Pinpoint the cell where the given text exists, returning its (x, y) midpoint coordinate. 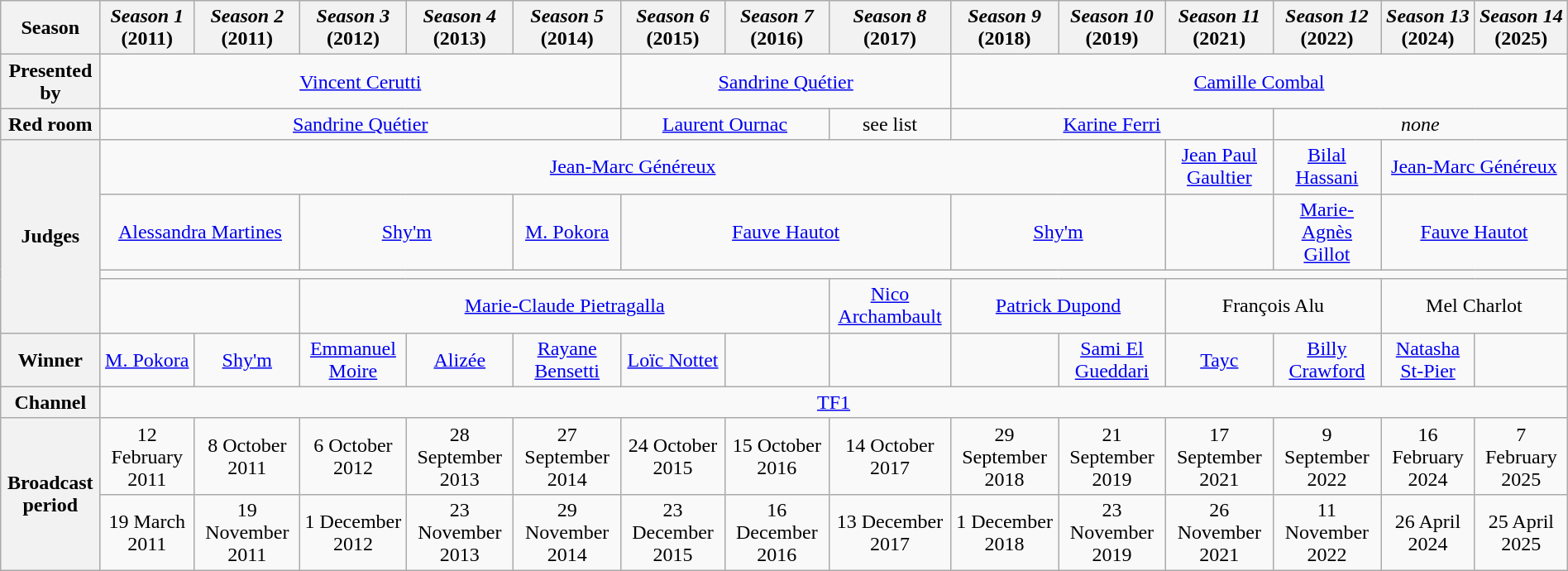
Jean Paul Gaultier (1219, 167)
16 December 2016 (777, 532)
7 February 2025 (1521, 456)
Billy Crawford (1327, 359)
Marie-Agnès Gillot (1327, 232)
Season 2(2011) (247, 28)
16 February 2024 (1428, 456)
21 September 2019 (1112, 456)
Red room (50, 124)
TF1 (834, 402)
15 October 2016 (777, 456)
Vincent Cerutti (361, 81)
Season 11(2021) (1219, 28)
28 September 2013 (460, 456)
24 October 2015 (673, 456)
Season 3(2012) (353, 28)
23 November 2013 (460, 532)
Season 10(2019) (1112, 28)
Rayane Bensetti (567, 359)
8 October 2011 (247, 456)
see list (890, 124)
none (1420, 124)
Season 14(2025) (1521, 28)
26 November 2021 (1219, 532)
19 March 2011 (147, 532)
Loïc Nottet (673, 359)
Presented by (50, 81)
11 November 2022 (1327, 532)
14 October 2017 (890, 456)
Laurent Ournac (725, 124)
29 November 2014 (567, 532)
Season 12(2022) (1327, 28)
Season 1(2011) (147, 28)
Sami El Gueddari (1112, 359)
13 December 2017 (890, 532)
1 December 2018 (1005, 532)
Season 5(2014) (567, 28)
Winner (50, 359)
1 December 2012 (353, 532)
Season 4(2013) (460, 28)
12 February 2011 (147, 456)
Alessandra Martines (200, 232)
Season (50, 28)
Alizée (460, 359)
Nico Archambault (890, 306)
Season 9(2018) (1005, 28)
6 October 2012 (353, 456)
26 April 2024 (1428, 532)
Judges (50, 237)
Season 7(2016) (777, 28)
27 September 2014 (567, 456)
Season 13(2024) (1428, 28)
19 November 2011 (247, 532)
Camille Combal (1260, 81)
Bilal Hassani (1327, 167)
25 April 2025 (1521, 532)
Karine Ferri (1112, 124)
Channel (50, 402)
Marie-Claude Pietragalla (564, 306)
Season 6(2015) (673, 28)
Tayc (1219, 359)
23 December 2015 (673, 532)
Natasha St-Pier (1428, 359)
Season 8(2017) (890, 28)
François Alu (1273, 306)
29 September 2018 (1005, 456)
Emmanuel Moire (353, 359)
9 September 2022 (1327, 456)
23 November 2019 (1112, 532)
Broadcastperiod (50, 494)
Patrick Dupond (1059, 306)
17 September 2021 (1219, 456)
Mel Charlot (1475, 306)
